Return [x, y] of the center of cell containing provided text 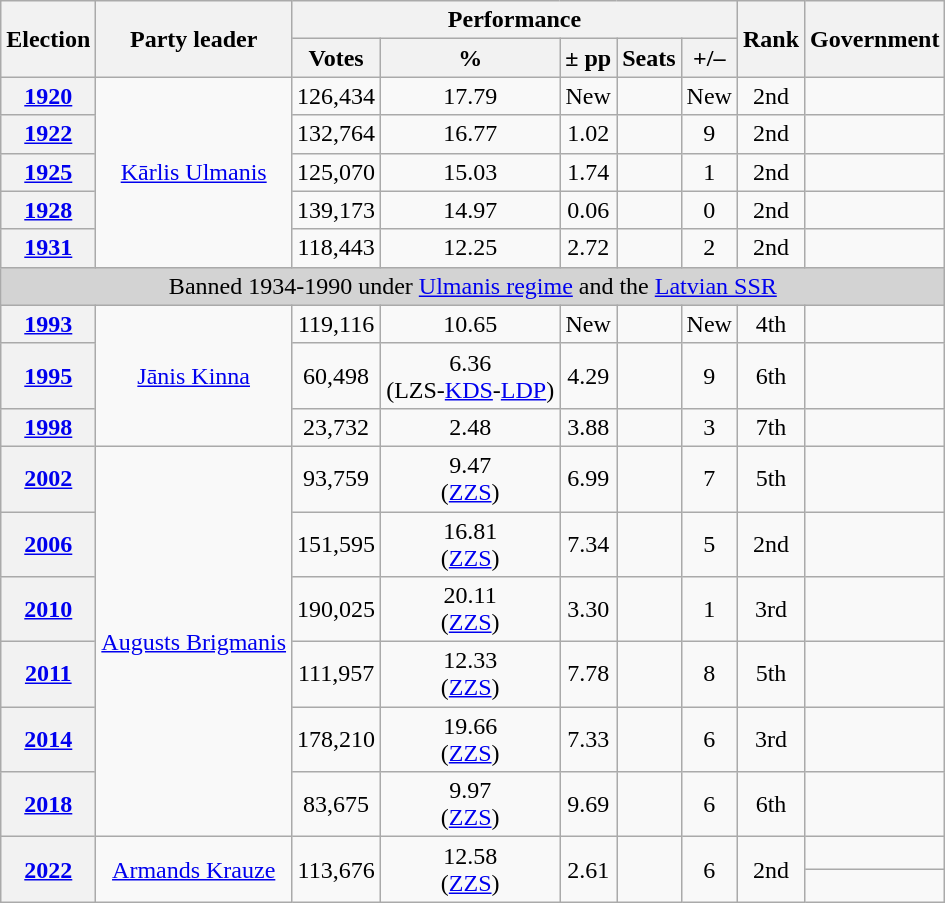
1993 [48, 324]
Kārlis Ulmanis [194, 172]
2006 [48, 544]
Election [48, 39]
113,676 [336, 870]
7.33 [588, 740]
2.48 [470, 427]
2022 [48, 870]
125,070 [336, 172]
190,025 [336, 610]
0.06 [588, 210]
93,759 [336, 478]
1925 [48, 172]
Rank [770, 39]
% [470, 58]
139,173 [336, 210]
126,434 [336, 96]
118,443 [336, 248]
Government [875, 39]
4.29 [588, 376]
Armands Krauze [194, 870]
9.69 [588, 804]
12.25 [470, 248]
1920 [48, 96]
7.34 [588, 544]
119,116 [336, 324]
6.99 [588, 478]
12.58(ZZS) [470, 870]
5 [709, 544]
Performance [515, 20]
2018 [48, 804]
16.81(ZZS) [470, 544]
10.65 [470, 324]
111,957 [336, 674]
7th [770, 427]
83,675 [336, 804]
2.61 [588, 870]
60,498 [336, 376]
12.33(ZZS) [470, 674]
1922 [48, 134]
2002 [48, 478]
+/– [709, 58]
14.97 [470, 210]
151,595 [336, 544]
2010 [48, 610]
1.02 [588, 134]
1928 [48, 210]
2 [709, 248]
132,764 [336, 134]
± pp [588, 58]
19.66(ZZS) [470, 740]
2.72 [588, 248]
4th [770, 324]
Banned 1934-1990 under Ulmanis regime and the Latvian SSR [473, 286]
2014 [48, 740]
16.77 [470, 134]
Party leader [194, 39]
1931 [48, 248]
3 [709, 427]
Augusts Brigmanis [194, 641]
2011 [48, 674]
6.36(LZS-KDS-LDP) [470, 376]
1995 [48, 376]
Votes [336, 58]
3.88 [588, 427]
3.30 [588, 610]
1.74 [588, 172]
9.47(ZZS) [470, 478]
1998 [48, 427]
Seats [649, 58]
8 [709, 674]
178,210 [336, 740]
9.97(ZZS) [470, 804]
20.11(ZZS) [470, 610]
7 [709, 478]
0 [709, 210]
17.79 [470, 96]
23,732 [336, 427]
7.78 [588, 674]
Jānis Kinna [194, 376]
15.03 [470, 172]
